Capture the cell that displays the provided text and extract its [x, y] central coordinate. 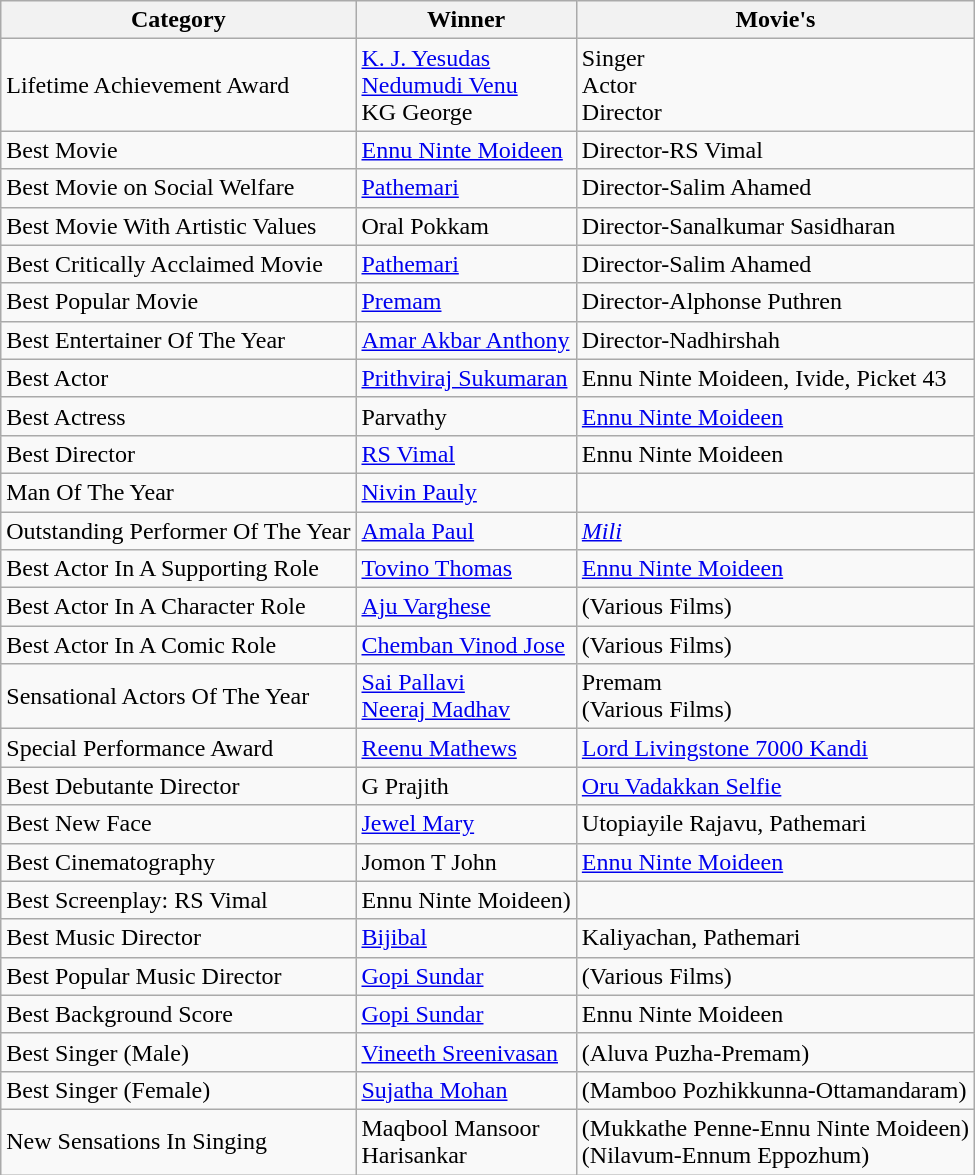
Ennu Ninte Moideen, Ivide, Picket 43 [775, 378]
Best Movie [178, 150]
Amar Akbar Anthony [466, 340]
Best New Face [178, 824]
Director-Sanalkumar Sasidharan [775, 226]
Winner [466, 20]
Best Singer (Female) [178, 1090]
(Aluva Puzha-Premam) [775, 1052]
Lord Livingstone 7000 Kandi [775, 748]
Best Singer (Male) [178, 1052]
Amala Paul [466, 531]
Vineeth Sreenivasan [466, 1052]
Sujatha Mohan [466, 1090]
Oru Vadakkan Selfie [775, 786]
Jomon T John [466, 862]
Oral Pokkam [466, 226]
Utopiayile Rajavu, Pathemari [775, 824]
(Mamboo Pozhikkunna-Ottamandaram) [775, 1090]
Jewel Mary [466, 824]
K. J. Yesudas Nedumudi Venu KG George [466, 85]
Best Actor In A Supporting Role [178, 569]
Best Actor In A Comic Role [178, 645]
Tovino Thomas [466, 569]
Best Cinematography [178, 862]
Kaliyachan, Pathemari [775, 938]
Prithviraj Sukumaran [466, 378]
Best Movie on Social Welfare [178, 188]
Best Popular Music Director [178, 976]
Director-RS Vimal [775, 150]
G Prajith [466, 786]
Best Music Director [178, 938]
Sai Pallavi Neeraj Madhav [466, 696]
Best Actress [178, 416]
(Mukkathe Penne-Ennu Ninte Moideen) (Nilavum-Ennum Eppozhum) [775, 1142]
Chemban Vinod Jose [466, 645]
Mili [775, 531]
Best Screenplay: RS Vimal [178, 900]
Aju Varghese [466, 607]
Lifetime Achievement Award [178, 85]
Outstanding Performer Of The Year [178, 531]
Best Movie With Artistic Values [178, 226]
Man Of The Year [178, 492]
RS Vimal [466, 454]
Best Popular Movie [178, 302]
Category [178, 20]
Best Debutante Director [178, 786]
Bijibal [466, 938]
Best Actor [178, 378]
Best Entertainer Of The Year [178, 340]
SingerActorDirector [775, 85]
Maqbool Mansoor Harisankar [466, 1142]
Reenu Mathews [466, 748]
Parvathy [466, 416]
Sensational Actors Of The Year [178, 696]
Ennu Ninte Moideen) [466, 900]
Best Actor In A Character Role [178, 607]
Best Critically Acclaimed Movie [178, 264]
New Sensations In Singing [178, 1142]
Special Performance Award [178, 748]
Best Background Score [178, 1014]
Movie's [775, 20]
Director-Alphonse Puthren [775, 302]
Nivin Pauly [466, 492]
Premam (Various Films) [775, 696]
Director-Nadhirshah [775, 340]
Premam [466, 302]
Best Director [178, 454]
